Return the (x, y) coordinate for the center point of the cell that contains the specified text.  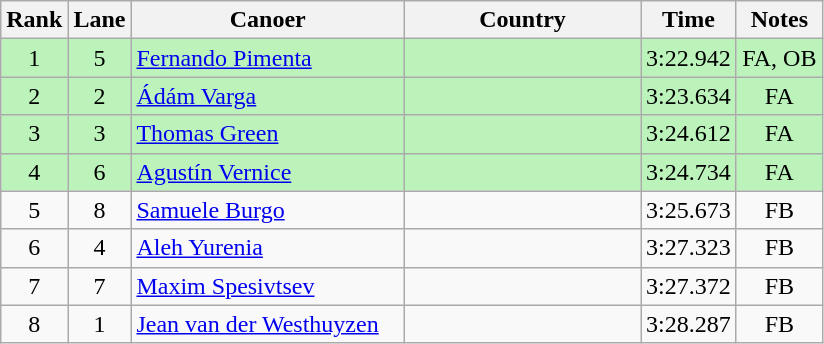
Aleh Yurenia (268, 248)
Thomas Green (268, 134)
3:22.942 (689, 58)
3:23.634 (689, 96)
Jean van der Westhuyzen (268, 324)
Ádám Varga (268, 96)
3:28.287 (689, 324)
3:24.734 (689, 172)
Canoer (268, 20)
Maxim Spesivtsev (268, 286)
3:25.673 (689, 210)
Agustín Vernice (268, 172)
Lane (100, 20)
Fernando Pimenta (268, 58)
Notes (779, 20)
3:27.323 (689, 248)
Rank (34, 20)
FA, OB (779, 58)
3:27.372 (689, 286)
Country (522, 20)
3:24.612 (689, 134)
Samuele Burgo (268, 210)
Time (689, 20)
